Identify which cell holds the provided text, then report its (X, Y) central coordinate. 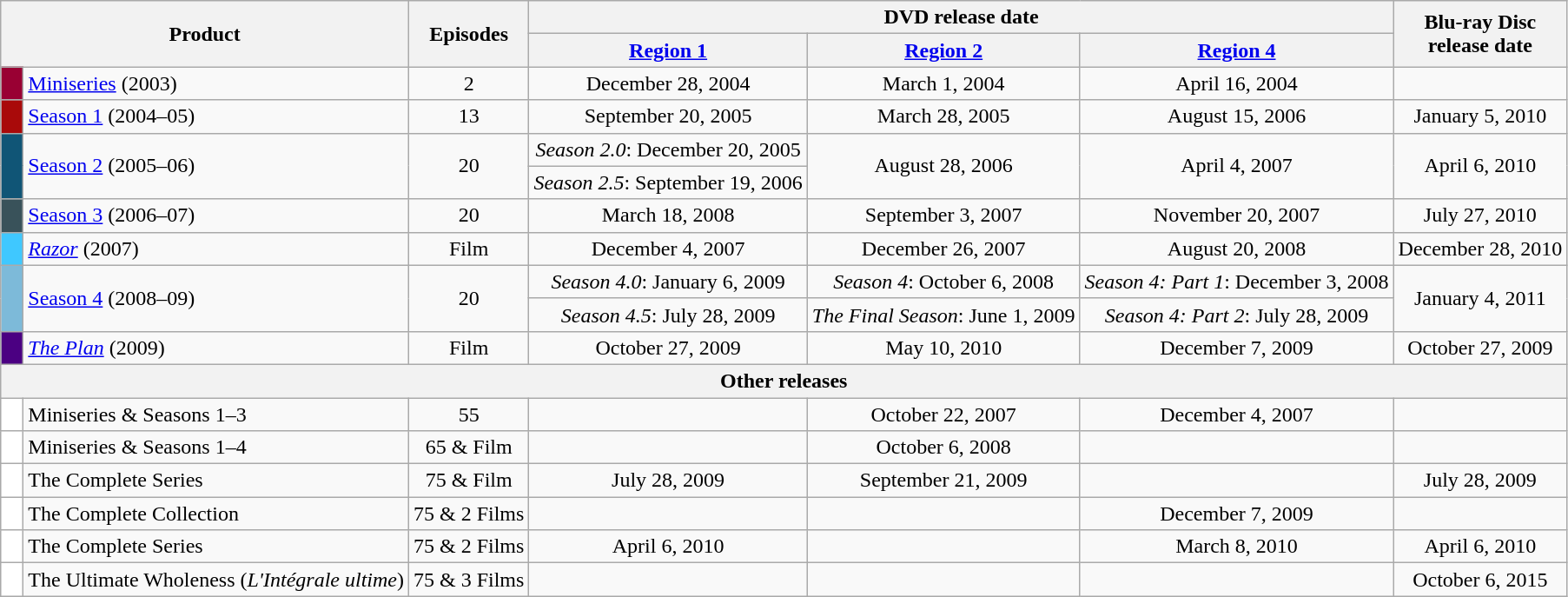
January 4, 2011 (1480, 298)
Miniseries (2003) (216, 83)
December 26, 2007 (943, 249)
Season 4 (2008–09) (216, 298)
March 28, 2005 (943, 116)
Episodes (468, 34)
Season 4.0: January 6, 2009 (668, 282)
The Complete Collection (216, 514)
Season 2.5: September 19, 2006 (668, 182)
The Final Season: June 1, 2009 (943, 315)
65 & Film (468, 448)
Season 3 (2006–07) (216, 216)
Miniseries & Seasons 1–3 (216, 415)
DVD release date (961, 17)
Region 4 (1237, 50)
Season 4: Part 2: July 28, 2009 (1237, 315)
October 6, 2008 (943, 448)
Season 4: Part 1: December 3, 2008 (1237, 282)
The Plan (2009) (216, 348)
Season 2.0: December 20, 2005 (668, 149)
75 & Film (468, 481)
Other releases (784, 381)
July 27, 2010 (1480, 216)
August 28, 2006 (943, 166)
December 28, 2010 (1480, 249)
October 6, 2015 (1480, 580)
August 20, 2008 (1237, 249)
Region 1 (668, 50)
Product (205, 34)
May 10, 2010 (943, 348)
The Ultimate Wholeness (L'Intégrale ultime) (216, 580)
Blu-ray Discrelease date (1480, 34)
October 22, 2007 (943, 415)
Razor (2007) (216, 249)
March 1, 2004 (943, 83)
April 16, 2004 (1237, 83)
Season 1 (2004–05) (216, 116)
August 15, 2006 (1237, 116)
Region 2 (943, 50)
September 21, 2009 (943, 481)
January 5, 2010 (1480, 116)
2 (468, 83)
September 20, 2005 (668, 116)
April 4, 2007 (1237, 166)
March 18, 2008 (668, 216)
13 (468, 116)
Miniseries & Seasons 1–4 (216, 448)
75 & 3 Films (468, 580)
55 (468, 415)
March 8, 2010 (1237, 547)
September 3, 2007 (943, 216)
Season 4.5: July 28, 2009 (668, 315)
Season 2 (2005–06) (216, 166)
December 28, 2004 (668, 83)
Season 4: October 6, 2008 (943, 282)
November 20, 2007 (1237, 216)
